Detect which cell encompasses the target text, then output its [x, y] center coordinate. 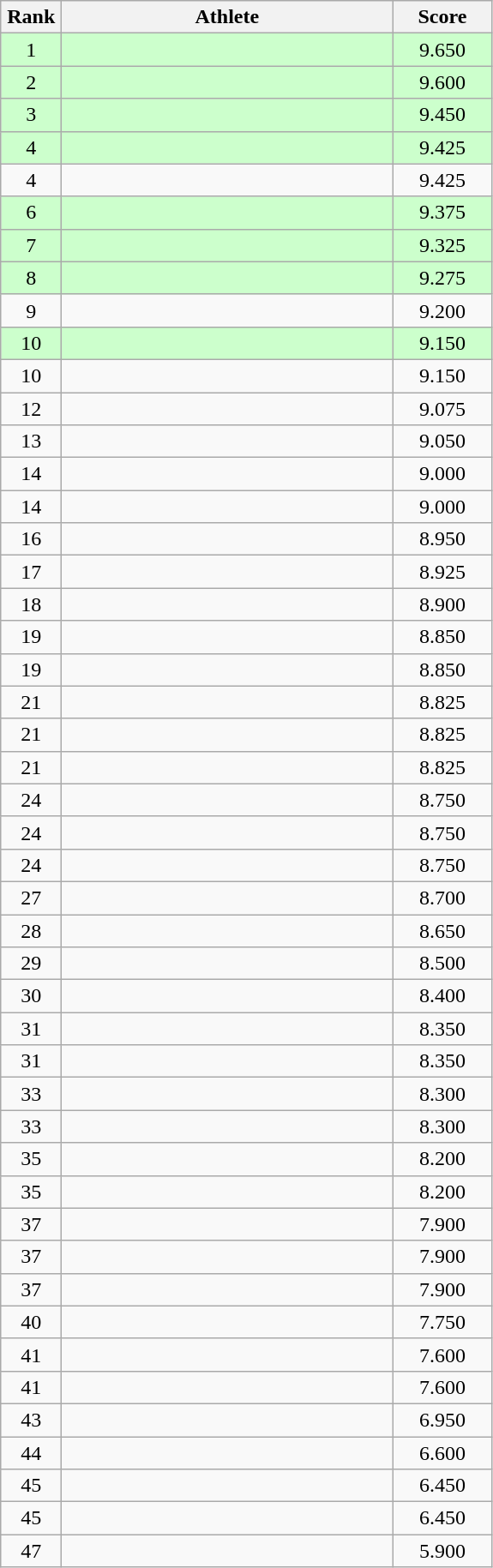
Rank [31, 17]
47 [31, 1551]
8.650 [442, 930]
18 [31, 604]
6.600 [442, 1453]
Score [442, 17]
7 [31, 245]
6.950 [442, 1420]
12 [31, 409]
9.600 [442, 82]
8.500 [442, 964]
8.925 [442, 572]
9.450 [442, 115]
13 [31, 442]
44 [31, 1453]
9.200 [442, 310]
8.950 [442, 539]
9.375 [442, 213]
27 [31, 898]
2 [31, 82]
8 [31, 278]
9.650 [442, 50]
9.275 [442, 278]
Athlete [227, 17]
28 [31, 930]
43 [31, 1420]
8.400 [442, 996]
8.900 [442, 604]
5.900 [442, 1551]
30 [31, 996]
17 [31, 572]
40 [31, 1322]
1 [31, 50]
3 [31, 115]
9.075 [442, 409]
9.050 [442, 442]
8.700 [442, 898]
9.325 [442, 245]
29 [31, 964]
16 [31, 539]
9 [31, 310]
7.750 [442, 1322]
6 [31, 213]
